Scan for the cell matching the given text and deliver its [X, Y] coordinate at center. 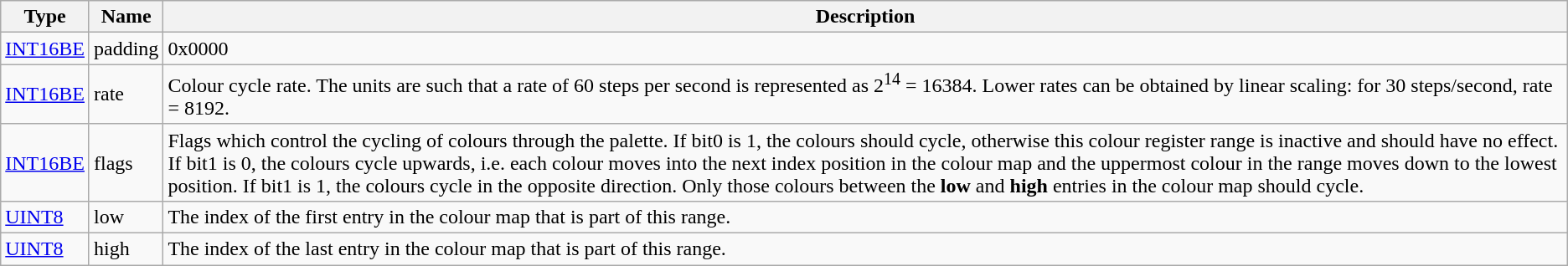
rate [126, 95]
low [126, 217]
flags [126, 162]
Type [45, 17]
The index of the last entry in the colour map that is part of this range. [865, 249]
Name [126, 17]
The index of the first entry in the colour map that is part of this range. [865, 217]
Description [865, 17]
padding [126, 49]
high [126, 249]
0x0000 [865, 49]
